Capture the cell that displays the provided text and extract its (X, Y) central coordinate. 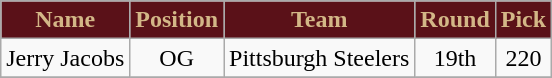
OG (177, 58)
Pick (523, 20)
19th (455, 58)
Name (66, 20)
Pittsburgh Steelers (320, 58)
Team (320, 20)
Jerry Jacobs (66, 58)
220 (523, 58)
Position (177, 20)
Round (455, 20)
